Pinpoint the cell where the given text exists, returning its (x, y) midpoint coordinate. 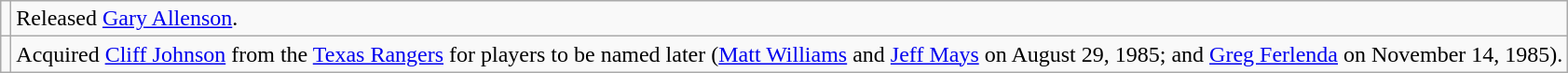
Released Gary Allenson. (790, 19)
